For the text-containing cell, return its midpoint in [X, Y] coordinate format. 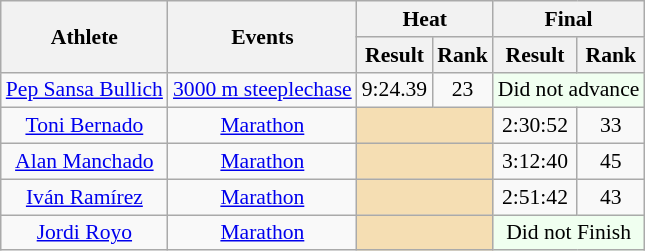
3:12:40 [535, 162]
Athlete [84, 36]
Final [569, 19]
2:30:52 [535, 126]
43 [610, 197]
Did not advance [569, 90]
Did not Finish [569, 233]
Events [262, 36]
Jordi Royo [84, 233]
9:24.39 [394, 90]
33 [610, 126]
2:51:42 [535, 197]
45 [610, 162]
3000 m steeplechase [262, 90]
Toni Bernado [84, 126]
Heat [425, 19]
Iván Ramírez [84, 197]
Pep Sansa Bullich [84, 90]
23 [462, 90]
Alan Manchado [84, 162]
